Return (x, y) of the center of cell containing provided text 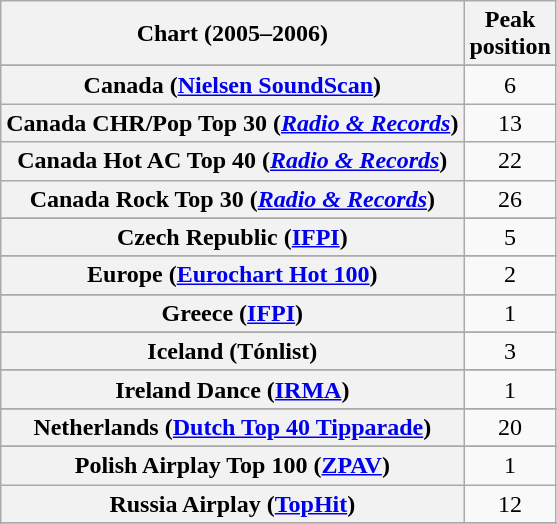
Peakposition (510, 34)
Chart (2005–2006) (232, 34)
Canada Rock Top 30 (Radio & Records) (232, 199)
12 (510, 503)
Ireland Dance (IRMA) (232, 389)
Polish Airplay Top 100 (ZPAV) (232, 465)
3 (510, 351)
26 (510, 199)
Canada (Nielsen SoundScan) (232, 85)
Canada CHR/Pop Top 30 (Radio & Records) (232, 123)
22 (510, 161)
Netherlands (Dutch Top 40 Tipparade) (232, 427)
Europe (Eurochart Hot 100) (232, 275)
Czech Republic (IFPI) (232, 237)
Canada Hot AC Top 40 (Radio & Records) (232, 161)
Iceland (Tónlist) (232, 351)
Russia Airplay (TopHit) (232, 503)
20 (510, 427)
6 (510, 85)
2 (510, 275)
13 (510, 123)
Greece (IFPI) (232, 313)
5 (510, 237)
